Search for the cell housing the specified text and yield its (x, y) center coordinate. 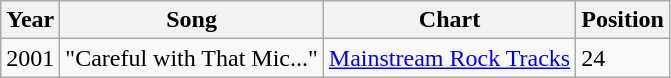
2001 (30, 58)
"Careful with That Mic..." (192, 58)
Song (192, 20)
Chart (449, 20)
Mainstream Rock Tracks (449, 58)
Year (30, 20)
Position (623, 20)
24 (623, 58)
